Output the (x, y) coordinate of the center of the cell containing the given text.  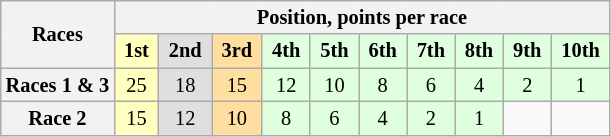
7th (431, 51)
Race 2 (58, 118)
18 (186, 85)
5th (334, 51)
3rd (237, 51)
9th (527, 51)
2nd (186, 51)
Races 1 & 3 (58, 85)
4th (286, 51)
25 (136, 85)
1st (136, 51)
8th (479, 51)
6th (382, 51)
Position, points per race (362, 17)
10th (580, 51)
Races (58, 34)
